Capture the cell that displays the provided text and extract its (X, Y) central coordinate. 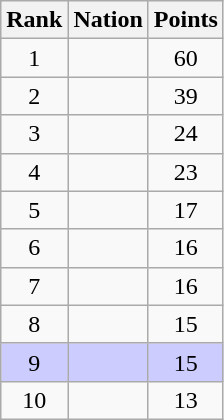
3 (34, 134)
13 (186, 400)
23 (186, 172)
24 (186, 134)
4 (34, 172)
7 (34, 286)
6 (34, 248)
1 (34, 58)
Nation (108, 20)
8 (34, 324)
10 (34, 400)
17 (186, 210)
2 (34, 96)
9 (34, 362)
Points (186, 20)
39 (186, 96)
5 (34, 210)
Rank (34, 20)
60 (186, 58)
